Capture the cell that displays the provided text and extract its [X, Y] central coordinate. 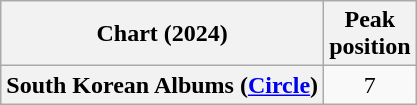
South Korean Albums (Circle) [162, 85]
Peakposition [370, 34]
Chart (2024) [162, 34]
7 [370, 85]
